Determine the [X, Y] coordinate at the center of the cell enclosing the given text.  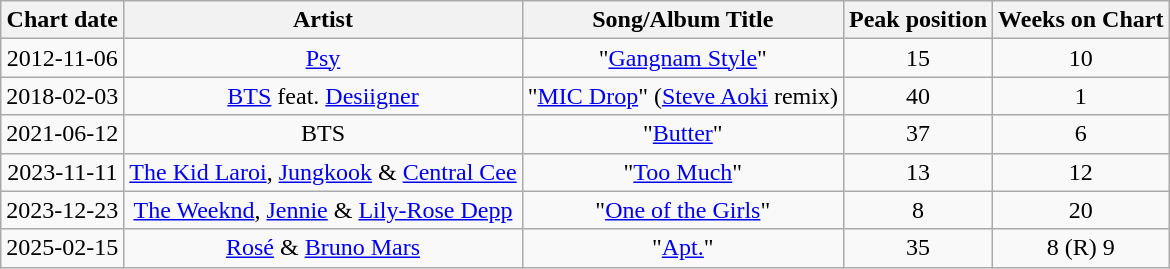
BTS [323, 134]
2018-02-03 [62, 96]
"Butter" [682, 134]
2012-11-06 [62, 58]
Psy [323, 58]
Rosé & Bruno Mars [323, 248]
Chart date [62, 20]
1 [1081, 96]
12 [1081, 172]
Peak position [918, 20]
"Too Much" [682, 172]
40 [918, 96]
2021-06-12 [62, 134]
2025-02-15 [62, 248]
BTS feat. Desiigner [323, 96]
Weeks on Chart [1081, 20]
10 [1081, 58]
The Weeknd, Jennie & Lily-Rose Depp [323, 210]
"One of the Girls" [682, 210]
"MIC Drop" (Steve Aoki remix) [682, 96]
8 [918, 210]
6 [1081, 134]
The Kid Laroi, Jungkook & Central Cee [323, 172]
"Apt." [682, 248]
13 [918, 172]
15 [918, 58]
37 [918, 134]
2023-12-23 [62, 210]
"Gangnam Style" [682, 58]
35 [918, 248]
Song/Album Title [682, 20]
2023-11-11 [62, 172]
8 (R) 9 [1081, 248]
20 [1081, 210]
Artist [323, 20]
